Detect which cell encompasses the target text, then output its [x, y] center coordinate. 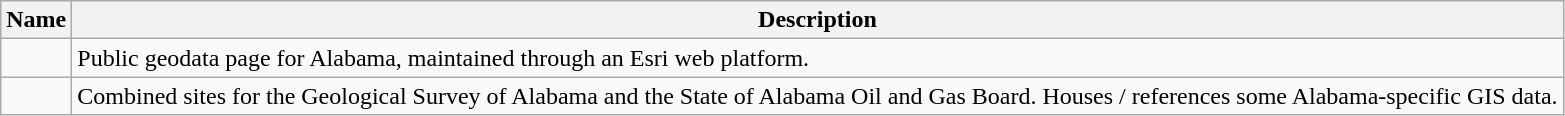
Public geodata page for Alabama, maintained through an Esri web platform. [818, 58]
Name [36, 20]
Combined sites for the Geological Survey of Alabama and the State of Alabama Oil and Gas Board. Houses / references some Alabama-specific GIS data. [818, 96]
Description [818, 20]
